Determine the [x, y] coordinate at the center of the cell enclosing the given text.  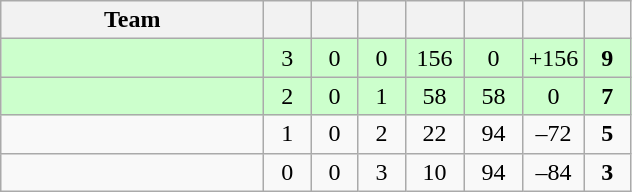
–72 [554, 134]
7 [608, 96]
9 [608, 58]
Team [132, 20]
22 [434, 134]
5 [608, 134]
–84 [554, 172]
10 [434, 172]
+156 [554, 58]
156 [434, 58]
